Find where the given text appears and provide that cell's center as (x, y) coordinate. 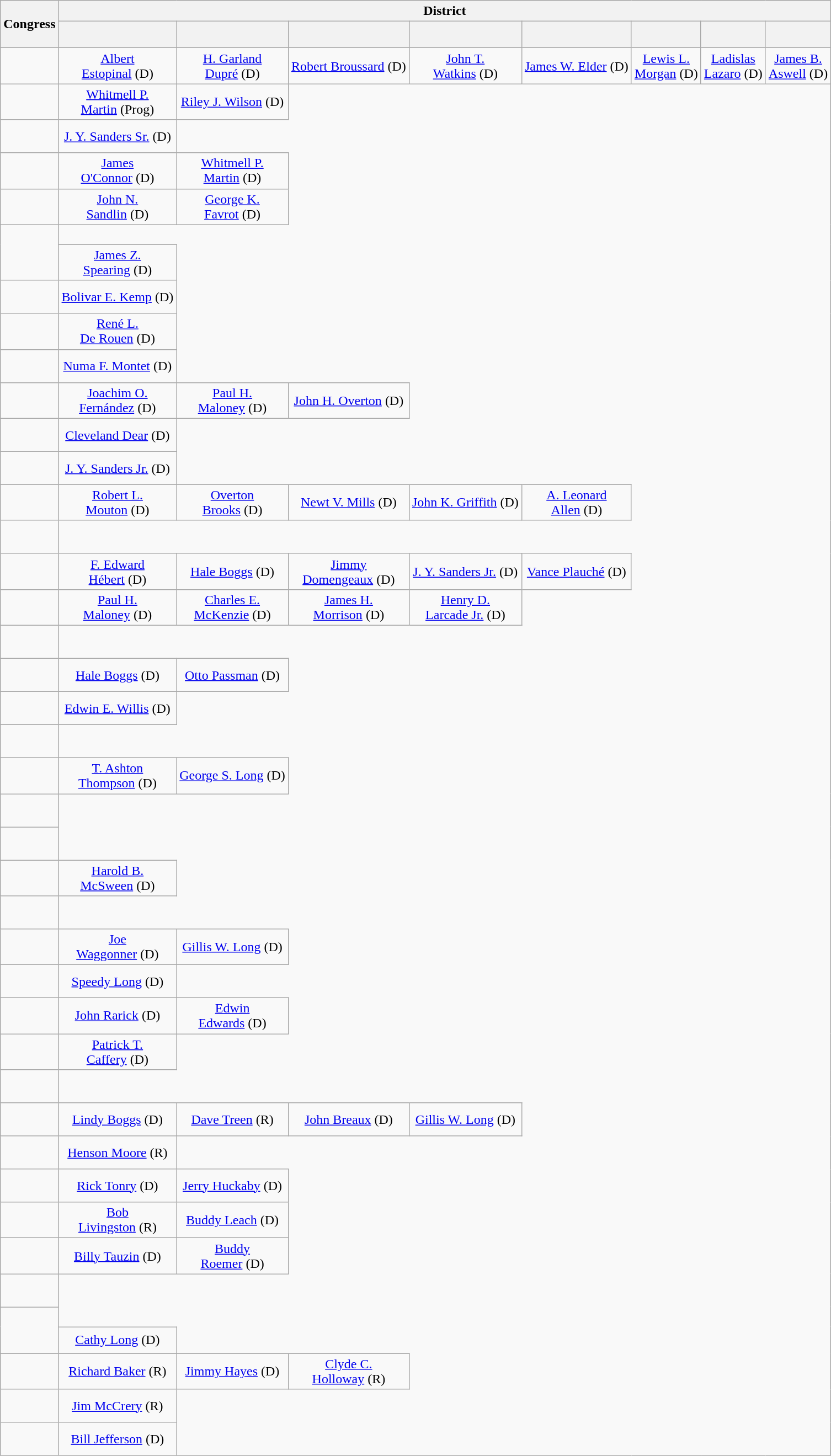
Billy Tauzin (D) (118, 1256)
John Rarick (D) (118, 1016)
George S. Long (D) (233, 776)
John Breaux (D) (349, 1119)
District (445, 11)
Henson Moore (R) (118, 1153)
JamesO'Connor (D) (118, 171)
Jim McCrery (R) (118, 1406)
Robert L.Mouton (D) (118, 502)
JoeWaggonner (D) (118, 947)
Henry D.Larcade Jr. (D) (465, 607)
James Z.Spearing (D) (118, 263)
Richard Baker (R) (118, 1372)
Cathy Long (D) (118, 1340)
JimmyDomengeaux (D) (349, 572)
Riley J. Wilson (D) (233, 102)
LadislasLazaro (D) (733, 66)
EdwinEdwards (D) (233, 1016)
Joachim O.Fernández (D) (118, 401)
Jimmy Hayes (D) (233, 1372)
Robert Broussard (D) (349, 66)
Whitmell P.Martin (D) (233, 171)
Jerry Huckaby (D) (233, 1186)
OvertonBrooks (D) (233, 502)
Buddy Leach (D) (233, 1220)
Dave Treen (R) (233, 1119)
H. GarlandDupré (D) (233, 66)
Otto Passman (D) (233, 675)
AlbertEstopinal (D) (118, 66)
John H. Overton (D) (349, 401)
Newt V. Mills (D) (349, 502)
John N.Sandlin (D) (118, 206)
Edwin E. Willis (D) (118, 708)
BobLivingston (R) (118, 1220)
James B.Aswell (D) (798, 66)
Speedy Long (D) (118, 982)
Lindy Boggs (D) (118, 1119)
Whitmell P.Martin (Prog) (118, 102)
John K. Griffith (D) (465, 502)
Lewis L.Morgan (D) (666, 66)
Clyde C.Holloway (R) (349, 1372)
Harold B.McSween (D) (118, 877)
A. LeonardAllen (D) (576, 502)
T. AshtonThompson (D) (118, 776)
Bolivar E. Kemp (D) (118, 297)
Bill Jefferson (D) (118, 1439)
Congress (30, 24)
Cleveland Dear (D) (118, 435)
Numa F. Montet (D) (118, 366)
Vance Plauché (D) (576, 572)
F. EdwardHébert (D) (118, 572)
Charles E.McKenzie (D) (233, 607)
John T.Watkins (D) (465, 66)
Rick Tonry (D) (118, 1186)
George K.Favrot (D) (233, 206)
René L.De Rouen (D) (118, 331)
Patrick T.Caffery (D) (118, 1052)
James W. Elder (D) (576, 66)
BuddyRoemer (D) (233, 1256)
James H.Morrison (D) (349, 607)
J. Y. Sanders Sr. (D) (118, 136)
